Capture the cell that displays the provided text and extract its [X, Y] central coordinate. 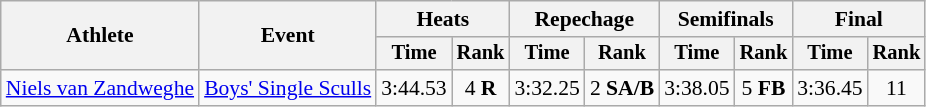
Semifinals [726, 19]
Heats [442, 19]
4 R [481, 88]
3:38.05 [696, 88]
3:32.25 [546, 88]
Niels van Zandweghe [100, 88]
Final [858, 19]
Repechage [584, 19]
Athlete [100, 36]
11 [897, 88]
Boys' Single Sculls [288, 88]
3:44.53 [414, 88]
2 SA/B [622, 88]
3:36.45 [830, 88]
Event [288, 36]
5 FB [764, 88]
